Provide the (X, Y) coordinate of the cell's center where the given text is located.  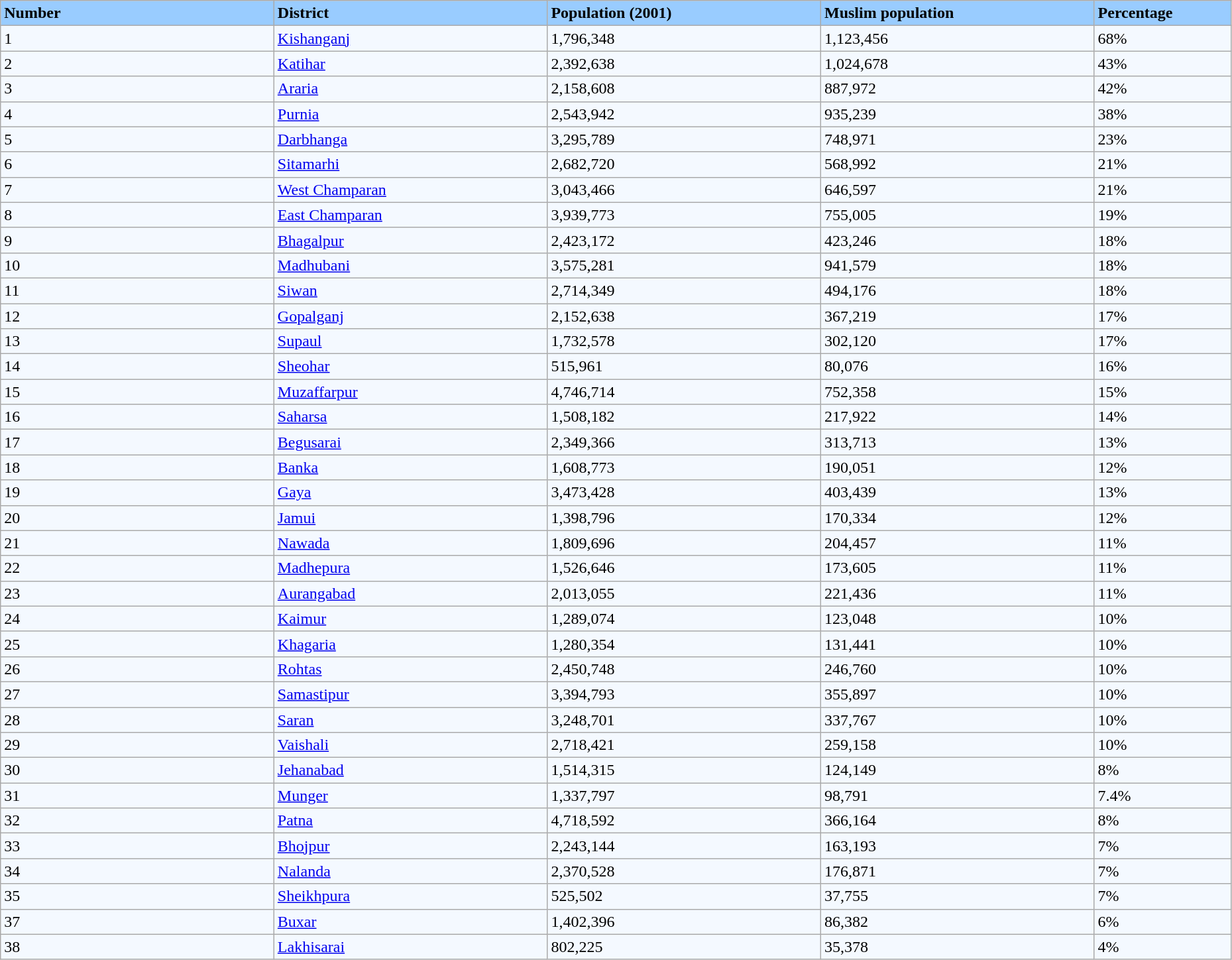
935,239 (957, 114)
19% (1162, 215)
Supaul (411, 341)
124,149 (957, 770)
25 (138, 644)
748,971 (957, 139)
17 (138, 442)
8 (138, 215)
7 (138, 190)
11 (138, 290)
4,746,714 (684, 392)
Patna (411, 821)
Nawada (411, 543)
80,076 (957, 367)
42% (1162, 89)
23% (1162, 139)
1,732,578 (684, 341)
Rohtas (411, 669)
Begusarai (411, 442)
Muzaffarpur (411, 392)
12 (138, 316)
Bhojpur (411, 846)
21 (138, 543)
2,349,366 (684, 442)
Samastipur (411, 694)
20 (138, 518)
2,013,055 (684, 593)
10 (138, 265)
1,024,678 (957, 64)
1,809,696 (684, 543)
123,048 (957, 619)
568,992 (957, 164)
170,334 (957, 518)
163,193 (957, 846)
6% (1162, 922)
1,402,396 (684, 922)
15% (1162, 392)
1,796,348 (684, 38)
6 (138, 164)
131,441 (957, 644)
15 (138, 392)
2,718,421 (684, 745)
2,682,720 (684, 164)
34 (138, 871)
35 (138, 896)
525,502 (684, 896)
33 (138, 846)
38 (138, 947)
Darbhanga (411, 139)
2,392,638 (684, 64)
31 (138, 796)
403,439 (957, 493)
1,508,182 (684, 417)
Siwan (411, 290)
Buxar (411, 922)
86,382 (957, 922)
Nalanda (411, 871)
2,543,942 (684, 114)
1,280,354 (684, 644)
37,755 (957, 896)
1,608,773 (684, 467)
2,152,638 (684, 316)
3,295,789 (684, 139)
3,043,466 (684, 190)
4 (138, 114)
302,120 (957, 341)
Sheikhpura (411, 896)
Gaya (411, 493)
423,246 (957, 240)
68% (1162, 38)
14% (1162, 417)
32 (138, 821)
Aurangabad (411, 593)
Saharsa (411, 417)
259,158 (957, 745)
Munger (411, 796)
7.4% (1162, 796)
16 (138, 417)
Saran (411, 719)
14 (138, 367)
2,423,172 (684, 240)
2,450,748 (684, 669)
2,714,349 (684, 290)
1,398,796 (684, 518)
Sheohar (411, 367)
190,051 (957, 467)
3,575,281 (684, 265)
646,597 (957, 190)
District (411, 13)
35,378 (957, 947)
West Champaran (411, 190)
Jamui (411, 518)
4,718,592 (684, 821)
28 (138, 719)
43% (1162, 64)
221,436 (957, 593)
1 (138, 38)
366,164 (957, 821)
Katihar (411, 64)
941,579 (957, 265)
Lakhisarai (411, 947)
26 (138, 669)
217,922 (957, 417)
2,158,608 (684, 89)
337,767 (957, 719)
13 (138, 341)
802,225 (684, 947)
East Champaran (411, 215)
24 (138, 619)
Araria (411, 89)
38% (1162, 114)
98,791 (957, 796)
Kaimur (411, 619)
515,961 (684, 367)
37 (138, 922)
Percentage (1162, 13)
2,243,144 (684, 846)
Muslim population (957, 13)
27 (138, 694)
176,871 (957, 871)
1,337,797 (684, 796)
355,897 (957, 694)
Banka (411, 467)
Madhepura (411, 568)
1,526,646 (684, 568)
Sitamarhi (411, 164)
3,394,793 (684, 694)
29 (138, 745)
3 (138, 89)
Number (138, 13)
2,370,528 (684, 871)
2 (138, 64)
5 (138, 139)
18 (138, 467)
246,760 (957, 669)
3,939,773 (684, 215)
755,005 (957, 215)
19 (138, 493)
313,713 (957, 442)
Bhagalpur (411, 240)
Khagaria (411, 644)
22 (138, 568)
9 (138, 240)
Purnia (411, 114)
Madhubani (411, 265)
Gopalganj (411, 316)
3,473,428 (684, 493)
30 (138, 770)
204,457 (957, 543)
173,605 (957, 568)
1,123,456 (957, 38)
Kishanganj (411, 38)
1,289,074 (684, 619)
Vaishali (411, 745)
887,972 (957, 89)
752,358 (957, 392)
23 (138, 593)
367,219 (957, 316)
1,514,315 (684, 770)
Population (2001) (684, 13)
494,176 (957, 290)
16% (1162, 367)
4% (1162, 947)
3,248,701 (684, 719)
Jehanabad (411, 770)
